Find where the given text appears and provide that cell's center as [X, Y] coordinate. 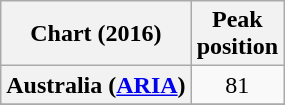
81 [237, 85]
Australia (ARIA) [96, 85]
Chart (2016) [96, 34]
Peakposition [237, 34]
